For the text-containing cell, return its midpoint in [x, y] coordinate format. 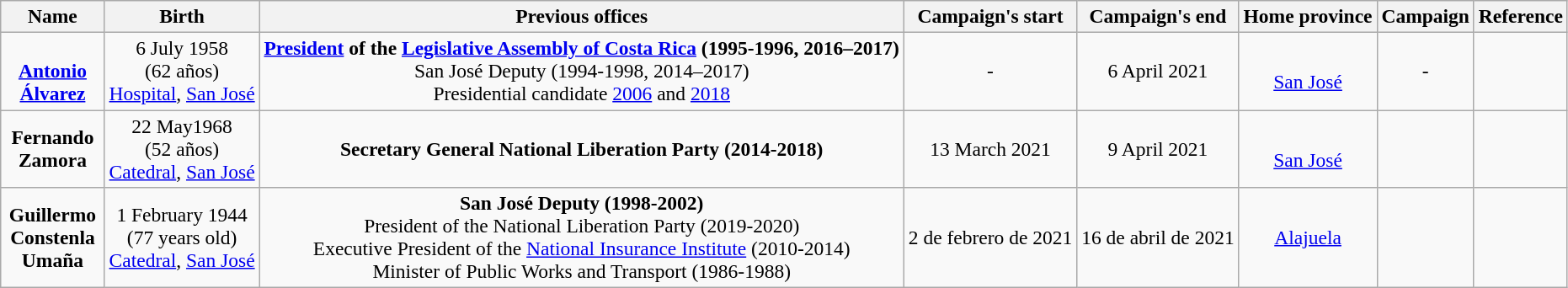
Name [52, 16]
2 de febrero de 2021 [990, 237]
President of the Legislative Assembly of Costa Rica (1995-1996, 2016–2017)San José Deputy (1994-1998, 2014–2017)Presidential candidate 2006 and 2018 [581, 71]
Campaign [1425, 16]
Previous offices [581, 16]
Campaign's end [1158, 16]
Secretary General National Liberation Party (2014-2018) [581, 148]
6 July 1958(62 años)Hospital, San José [182, 71]
Campaign's start [990, 16]
16 de abril de 2021 [1158, 237]
1 February 1944(77 years old)Catedral, San José [182, 237]
9 April 2021 [1158, 148]
13 March 2021 [990, 148]
6 April 2021 [1158, 71]
Birth [182, 16]
Antonio Álvarez [52, 71]
Home province [1308, 16]
Guillermo Constenla Umaña [52, 237]
Reference [1521, 16]
22 May1968(52 años)Catedral, San José [182, 148]
Fernando Zamora [52, 148]
Alajuela [1308, 237]
